Determine the (x, y) coordinate at the center of the cell enclosing the given text.  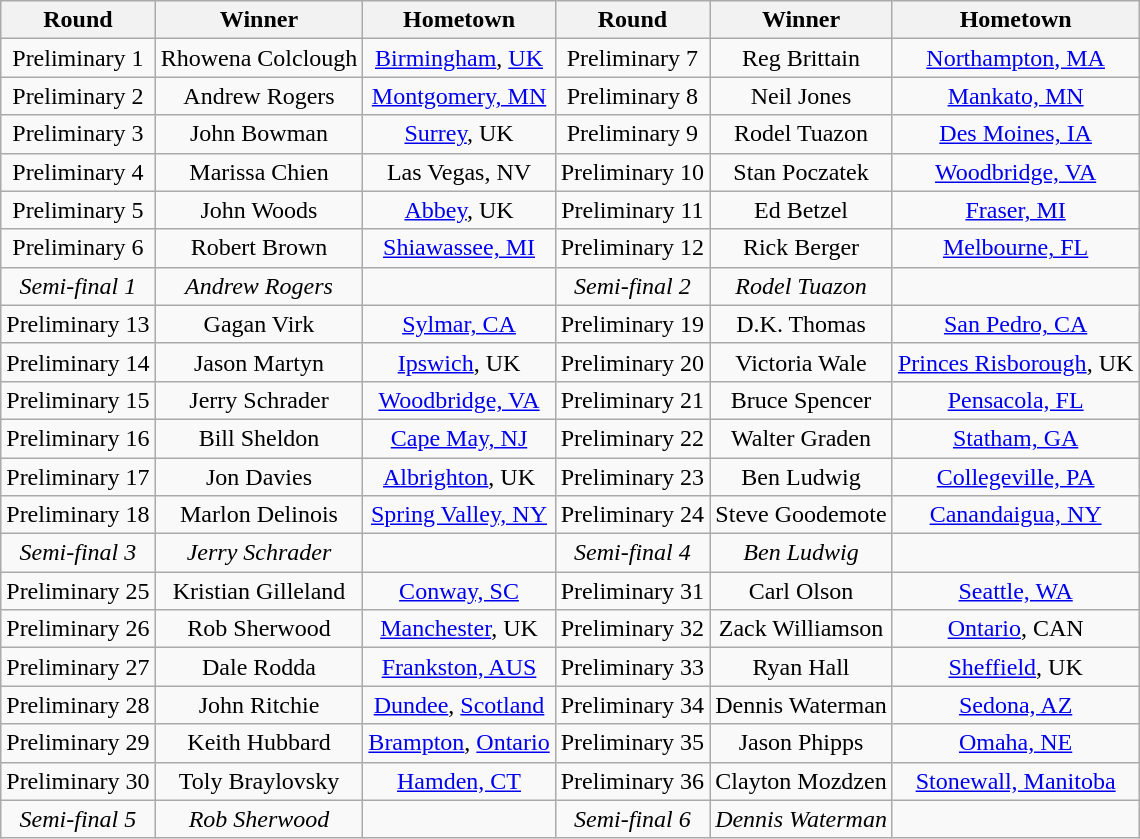
Semi-final 5 (78, 819)
San Pedro, CA (1015, 324)
Ed Betzel (802, 210)
Cape May, NJ (459, 438)
Preliminary 17 (78, 477)
Statham, GA (1015, 438)
Rhowena Colclough (259, 58)
Princes Risborough, UK (1015, 362)
John Bowman (259, 134)
Montgomery, MN (459, 96)
Preliminary 4 (78, 172)
Walter Graden (802, 438)
Semi-final 2 (632, 286)
Stonewall, Manitoba (1015, 781)
D.K. Thomas (802, 324)
Bruce Spencer (802, 400)
Dale Rodda (259, 667)
Preliminary 1 (78, 58)
Clayton Mozdzen (802, 781)
Preliminary 6 (78, 248)
Canandaigua, NY (1015, 515)
Carl Olson (802, 591)
Abbey, UK (459, 210)
Preliminary 24 (632, 515)
Preliminary 19 (632, 324)
Frankston, AUS (459, 667)
Preliminary 26 (78, 629)
Preliminary 32 (632, 629)
Spring Valley, NY (459, 515)
Preliminary 30 (78, 781)
Victoria Wale (802, 362)
Preliminary 18 (78, 515)
Jason Martyn (259, 362)
Sheffield, UK (1015, 667)
Preliminary 10 (632, 172)
Preliminary 36 (632, 781)
Preliminary 25 (78, 591)
Preliminary 9 (632, 134)
Preliminary 16 (78, 438)
Toly Braylovsky (259, 781)
Rick Berger (802, 248)
Preliminary 14 (78, 362)
Birmingham, UK (459, 58)
Robert Brown (259, 248)
Reg Brittain (802, 58)
Neil Jones (802, 96)
Conway, SC (459, 591)
Albrighton, UK (459, 477)
Bill Sheldon (259, 438)
Jason Phipps (802, 743)
Marissa Chien (259, 172)
Preliminary 3 (78, 134)
Ipswich, UK (459, 362)
Omaha, NE (1015, 743)
Dundee, Scotland (459, 705)
Preliminary 21 (632, 400)
Preliminary 5 (78, 210)
Las Vegas, NV (459, 172)
Jon Davies (259, 477)
Northampton, MA (1015, 58)
John Woods (259, 210)
Preliminary 8 (632, 96)
Preliminary 27 (78, 667)
Preliminary 20 (632, 362)
Semi-final 4 (632, 553)
Preliminary 34 (632, 705)
Preliminary 2 (78, 96)
Semi-final 1 (78, 286)
Preliminary 33 (632, 667)
Keith Hubbard (259, 743)
Marlon Delinois (259, 515)
Seattle, WA (1015, 591)
Preliminary 11 (632, 210)
Stan Poczatek (802, 172)
Preliminary 22 (632, 438)
Zack Williamson (802, 629)
Preliminary 13 (78, 324)
Ontario, CAN (1015, 629)
Preliminary 31 (632, 591)
Shiawassee, MI (459, 248)
Preliminary 12 (632, 248)
Sedona, AZ (1015, 705)
Preliminary 29 (78, 743)
Collegeville, PA (1015, 477)
Gagan Virk (259, 324)
Fraser, MI (1015, 210)
Sylmar, CA (459, 324)
Semi-final 6 (632, 819)
Surrey, UK (459, 134)
Mankato, MN (1015, 96)
Steve Goodemote (802, 515)
Preliminary 28 (78, 705)
Manchester, UK (459, 629)
Pensacola, FL (1015, 400)
Semi-final 3 (78, 553)
Preliminary 15 (78, 400)
Hamden, CT (459, 781)
Preliminary 23 (632, 477)
John Ritchie (259, 705)
Preliminary 7 (632, 58)
Ryan Hall (802, 667)
Brampton, Ontario (459, 743)
Des Moines, IA (1015, 134)
Melbourne, FL (1015, 248)
Kristian Gilleland (259, 591)
Preliminary 35 (632, 743)
